Pinpoint the cell where the given text exists, returning its [X, Y] midpoint coordinate. 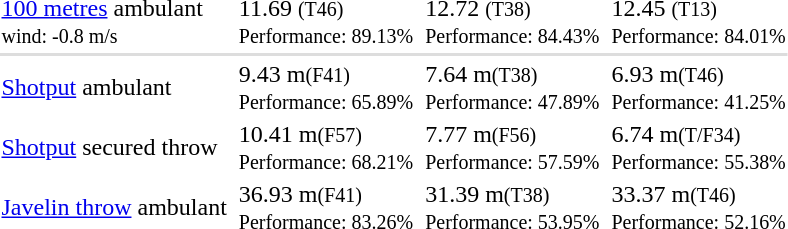
9.43 m(F41)Performance: 65.89% [326, 88]
Shotput ambulant [114, 88]
Shotput secured throw [114, 148]
7.64 m(T38)Performance: 47.89% [512, 88]
10.41 m(F57)Performance: 68.21% [326, 148]
6.93 m(T46)Performance: 41.25% [698, 88]
6.74 m(T/F34)Performance: 55.38% [698, 148]
7.77 m(F56)Performance: 57.59% [512, 148]
